Locate the cell with the specified text and output its (x, y) center coordinate. 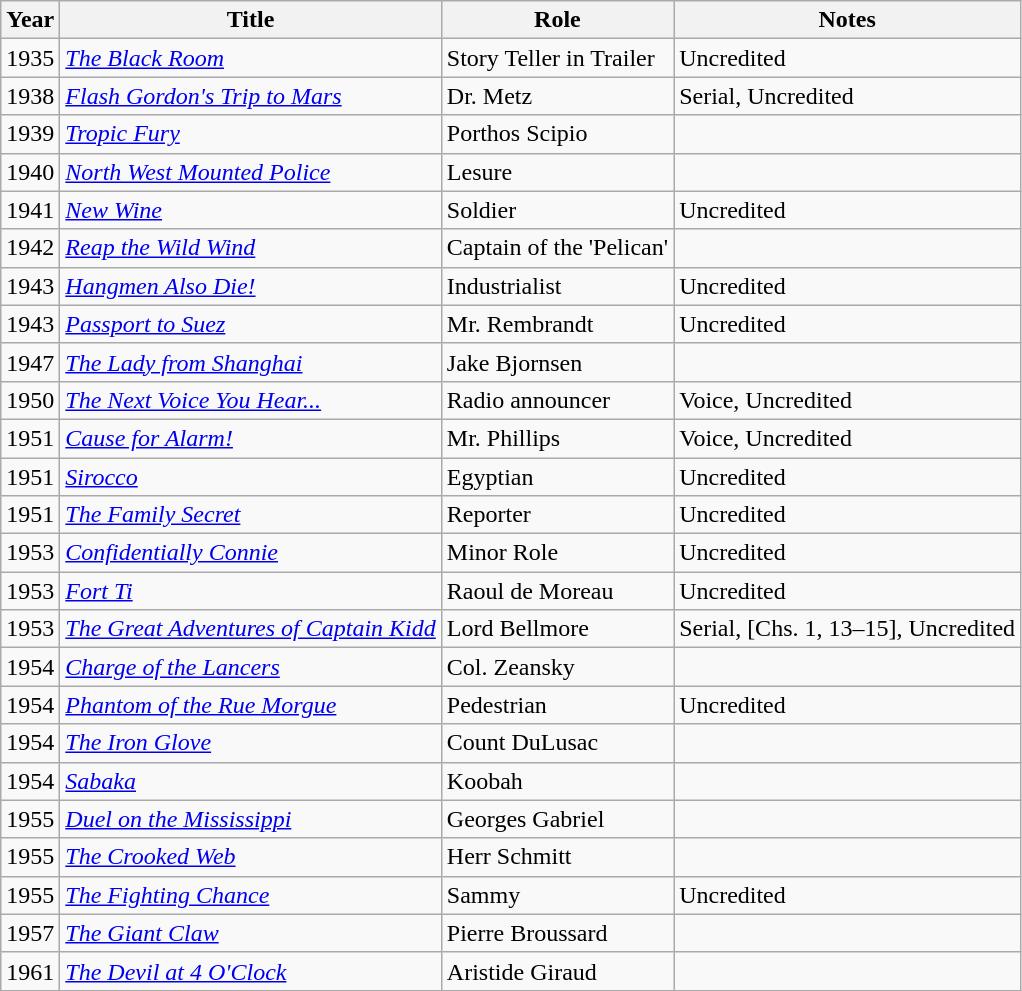
Lesure (557, 172)
Jake Bjornsen (557, 362)
Radio announcer (557, 400)
Role (557, 20)
Mr. Rembrandt (557, 324)
The Devil at 4 O'Clock (250, 971)
The Giant Claw (250, 933)
Duel on the Mississippi (250, 819)
Sammy (557, 895)
1940 (30, 172)
Herr Schmitt (557, 857)
Captain of the 'Pelican' (557, 248)
1947 (30, 362)
The Crooked Web (250, 857)
Passport to Suez (250, 324)
Count DuLusac (557, 743)
1961 (30, 971)
Serial, Uncredited (848, 96)
Serial, [Chs. 1, 13–15], Uncredited (848, 629)
Raoul de Moreau (557, 591)
The Lady from Shanghai (250, 362)
1957 (30, 933)
Col. Zeansky (557, 667)
Notes (848, 20)
Title (250, 20)
Flash Gordon's Trip to Mars (250, 96)
North West Mounted Police (250, 172)
Pierre Broussard (557, 933)
Lord Bellmore (557, 629)
1938 (30, 96)
The Next Voice You Hear... (250, 400)
The Family Secret (250, 515)
1950 (30, 400)
The Black Room (250, 58)
Tropic Fury (250, 134)
Phantom of the Rue Morgue (250, 705)
1935 (30, 58)
Minor Role (557, 553)
Industrialist (557, 286)
Reap the Wild Wind (250, 248)
Hangmen Also Die! (250, 286)
Charge of the Lancers (250, 667)
Porthos Scipio (557, 134)
Sabaka (250, 781)
Story Teller in Trailer (557, 58)
Confidentially Connie (250, 553)
Fort Ti (250, 591)
Aristide Giraud (557, 971)
Mr. Phillips (557, 438)
New Wine (250, 210)
Soldier (557, 210)
Reporter (557, 515)
Koobah (557, 781)
1939 (30, 134)
Dr. Metz (557, 96)
1942 (30, 248)
The Fighting Chance (250, 895)
Cause for Alarm! (250, 438)
The Iron Glove (250, 743)
Year (30, 20)
Pedestrian (557, 705)
1941 (30, 210)
Egyptian (557, 477)
The Great Adventures of Captain Kidd (250, 629)
Sirocco (250, 477)
Georges Gabriel (557, 819)
